Pinpoint the cell where the given text exists, returning its [x, y] midpoint coordinate. 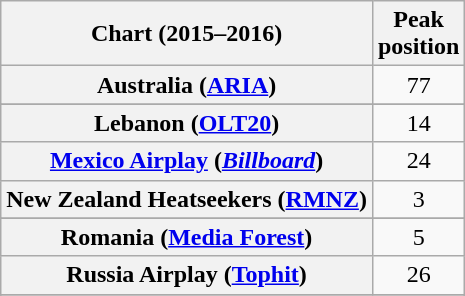
5 [418, 237]
New Zealand Heatseekers (RMNZ) [187, 199]
Peakposition [418, 34]
Lebanon (OLT20) [187, 123]
26 [418, 275]
14 [418, 123]
24 [418, 161]
Russia Airplay (Tophit) [187, 275]
Romania (Media Forest) [187, 237]
77 [418, 85]
Australia (ARIA) [187, 85]
Chart (2015–2016) [187, 34]
3 [418, 199]
Mexico Airplay (Billboard) [187, 161]
